Find where the given text appears and provide that cell's center as [x, y] coordinate. 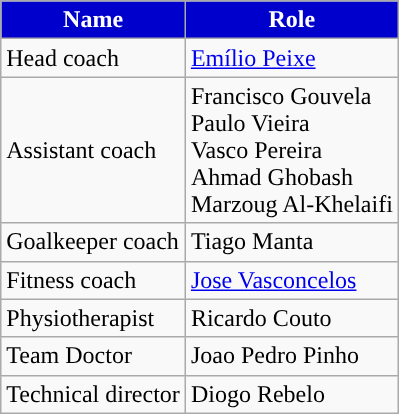
Physiotherapist [94, 318]
Fitness coach [94, 280]
Technical director [94, 394]
Team Doctor [94, 356]
Francisco Gouvela Paulo Vieira Vasco Pereira Ahmad Ghobash Marzoug Al-Khelaifi [292, 150]
Name [94, 20]
Assistant coach [94, 150]
Tiago Manta [292, 242]
Head coach [94, 58]
Joao Pedro Pinho [292, 356]
Jose Vasconcelos [292, 280]
Ricardo Couto [292, 318]
Emílio Peixe [292, 58]
Diogo Rebelo [292, 394]
Goalkeeper coach [94, 242]
Role [292, 20]
